Provide the (x, y) coordinate of the cell's center where the given text is located.  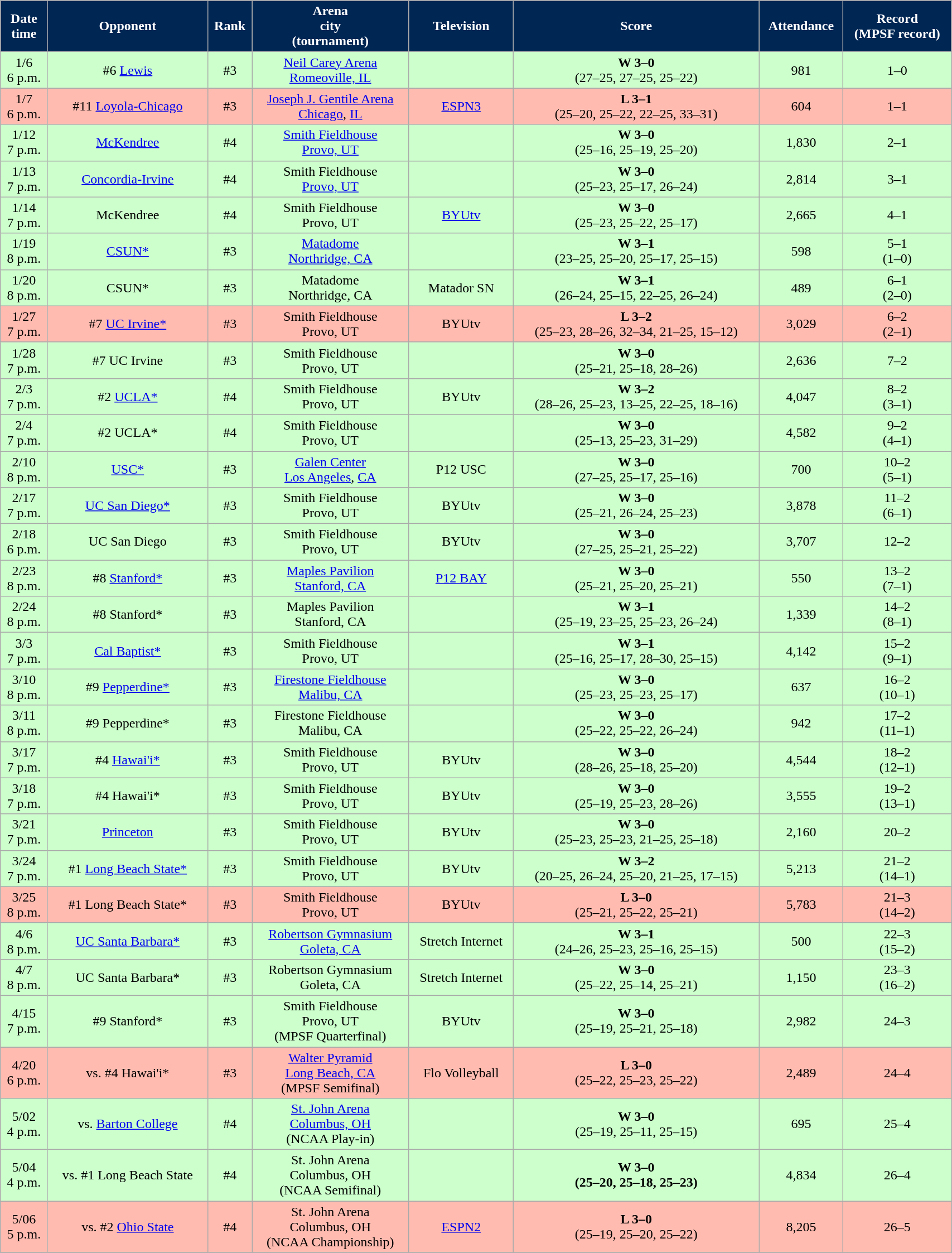
2,160 (801, 832)
9–2(4–1) (897, 433)
4/68 p.m. (24, 941)
W 3–1(25–19, 23–25, 25–23, 26–24) (636, 615)
3–1 (897, 179)
L 3–2(25–23, 28–26, 32–34, 21–25, 15–12) (636, 324)
W 3–0(25–16, 25–19, 25–20) (636, 143)
637 (801, 687)
3,555 (801, 796)
4,834 (801, 1175)
Datetime (24, 26)
3/247 p.m. (24, 868)
550 (801, 578)
3/37 p.m. (24, 650)
4,047 (801, 396)
3/258 p.m. (24, 905)
4,544 (801, 760)
1,339 (801, 615)
25–4 (897, 1124)
5/065 p.m. (24, 1227)
23–3(16–2) (897, 977)
P12 USC (461, 469)
3/108 p.m. (24, 687)
1/208 p.m. (24, 288)
UC San Diego (128, 542)
W 3–0(25–21, 25–18, 28–26) (636, 360)
24–4 (897, 1072)
1/198 p.m. (24, 251)
598 (801, 251)
1/66 p.m. (24, 70)
1/76 p.m. (24, 106)
12–2 (897, 542)
St. John ArenaColumbus, OH(NCAA Play-in) (331, 1124)
vs. #4 Hawai'i* (128, 1072)
#11 Loyola-Chicago (128, 106)
Matador SN (461, 288)
2,665 (801, 215)
Opponent (128, 26)
#7 UC Irvine (128, 360)
P12 BAY (461, 578)
W 3–0(25–21, 26–24, 25–23) (636, 505)
W 3–0(25–19, 25–23, 28–26) (636, 796)
8,205 (801, 1227)
W 3–0(25–19, 25–21, 25–18) (636, 1021)
L 3–0(25–22, 25–23, 25–22) (636, 1072)
L 3–1(25–20, 25–22, 22–25, 33–31) (636, 106)
5–1(1–0) (897, 251)
604 (801, 106)
5/024 p.m. (24, 1124)
4/78 p.m. (24, 977)
4,582 (801, 433)
1,150 (801, 977)
5,213 (801, 868)
17–2(11–1) (897, 723)
W 3–0(25–23, 25–23, 25–17) (636, 687)
W 3–1(23–25, 25–20, 25–17, 25–15) (636, 251)
W 3–0(25–13, 25–23, 31–29) (636, 433)
W 3–0(27–25, 25–17, 25–16) (636, 469)
vs. #2 Ohio State (128, 1227)
2/248 p.m. (24, 615)
W 3–2(20–25, 26–24, 25–20, 21–25, 17–15) (636, 868)
2/47 p.m. (24, 433)
W 3–1(24–26, 25–23, 25–16, 25–15) (636, 941)
1/287 p.m. (24, 360)
4–1 (897, 215)
ESPN3 (461, 106)
695 (801, 1124)
Television (461, 26)
2/37 p.m. (24, 396)
W 3–1(26–24, 25–15, 22–25, 26–24) (636, 288)
W 3–0(27–25, 27–25, 25–22) (636, 70)
2/108 p.m. (24, 469)
15–2(9–1) (897, 650)
13–2(7–1) (897, 578)
Galen CenterLos Angeles, CA (331, 469)
W 3–0(25–22, 25–22, 26–24) (636, 723)
1–0 (897, 70)
8–2(3–1) (897, 396)
1/277 p.m. (24, 324)
L 3–0(25–21, 25–22, 25–21) (636, 905)
Concordia-Irvine (128, 179)
1–1 (897, 106)
Princeton (128, 832)
1/127 p.m. (24, 143)
W 3–0(25–20, 25–18, 25–23) (636, 1175)
W 3–1(25–16, 25–17, 28–30, 25–15) (636, 650)
vs. Barton College (128, 1124)
1,830 (801, 143)
3/187 p.m. (24, 796)
2,489 (801, 1072)
Score (636, 26)
16–2(10–1) (897, 687)
24–3 (897, 1021)
4/157 p.m. (24, 1021)
14–2(8–1) (897, 615)
21–2(14–1) (897, 868)
2/186 p.m. (24, 542)
2,636 (801, 360)
2,814 (801, 179)
489 (801, 288)
3/118 p.m. (24, 723)
19–2(13–1) (897, 796)
W 3–2(28–26, 25–23, 13–25, 22–25, 18–16) (636, 396)
5,783 (801, 905)
981 (801, 70)
3/177 p.m. (24, 760)
500 (801, 941)
Joseph J. Gentile ArenaChicago, IL (331, 106)
Rank (230, 26)
Smith FieldhouseProvo, UT(MPSF Quarterfinal) (331, 1021)
W 3–0(25–22, 25–14, 25–21) (636, 977)
1/147 p.m. (24, 215)
2/238 p.m. (24, 578)
22–3(15–2) (897, 941)
ESPN2 (461, 1227)
2–1 (897, 143)
St. John ArenaColumbus, OH(NCAA Semifinal) (331, 1175)
26–5 (897, 1227)
6–2(2–1) (897, 324)
#9 Stanford* (128, 1021)
#7 UC Irvine* (128, 324)
7–2 (897, 360)
2,982 (801, 1021)
W 3–0(25–23, 25–17, 26–24) (636, 179)
4,142 (801, 650)
W 3–0(27–25, 25–21, 25–22) (636, 542)
Cal Baptist* (128, 650)
Attendance (801, 26)
10–2(5–1) (897, 469)
3,707 (801, 542)
700 (801, 469)
W 3–0(25–21, 25–20, 25–21) (636, 578)
UC San Diego* (128, 505)
26–4 (897, 1175)
#6 Lewis (128, 70)
St. John ArenaColumbus, OH(NCAA Championship) (331, 1227)
Flo Volleyball (461, 1072)
W 3–0(25–23, 25–23, 21–25, 25–18) (636, 832)
3/217 p.m. (24, 832)
21–3(14–2) (897, 905)
1/137 p.m. (24, 179)
Neil Carey ArenaRomeoville, IL (331, 70)
18–2(12–1) (897, 760)
3,029 (801, 324)
Walter PyramidLong Beach, CA(MPSF Semifinal) (331, 1072)
L 3–0(25–19, 25–20, 25–22) (636, 1227)
W 3–0(25–19, 25–11, 25–15) (636, 1124)
W 3–0(25–23, 25–22, 25–17) (636, 215)
5/044 p.m. (24, 1175)
942 (801, 723)
11–2(6–1) (897, 505)
3,878 (801, 505)
W 3–0(28–26, 25–18, 25–20) (636, 760)
Record(MPSF record) (897, 26)
4/206 p.m. (24, 1072)
Arenacity(tournament) (331, 26)
2/177 p.m. (24, 505)
20–2 (897, 832)
vs. #1 Long Beach State (128, 1175)
USC* (128, 469)
6–1(2–0) (897, 288)
